Provide the (X, Y) coordinate of the cell's center where the given text is located.  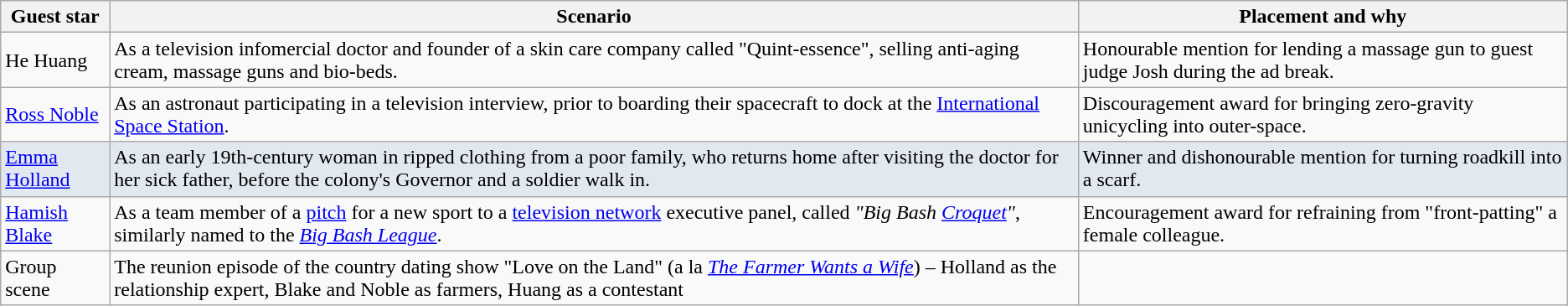
Placement and why (1323, 17)
Encouragement award for refraining from "front-patting" a female colleague. (1323, 223)
Hamish Blake (55, 223)
Winner and dishonourable mention for turning roadkill into a scarf. (1323, 169)
Group scene (55, 278)
He Huang (55, 60)
Scenario (595, 17)
As an astronaut participating in a television interview, prior to boarding their spacecraft to dock at the International Space Station. (595, 114)
Guest star (55, 17)
Emma Holland (55, 169)
Ross Noble (55, 114)
Honourable mention for lending a massage gun to guest judge Josh during the ad break. (1323, 60)
Discouragement award for bringing zero-gravity unicycling into outer-space. (1323, 114)
As a television infomercial doctor and founder of a skin care company called "Quint-essence", selling anti-aging cream, massage guns and bio-beds. (595, 60)
